Extract the (x, y) coordinate from the center of the cell holding the provided text.  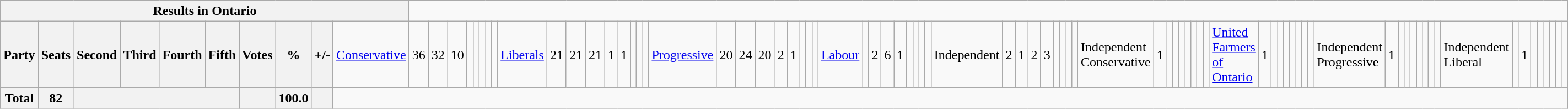
Conservative (371, 54)
32 (438, 54)
+/- (322, 54)
Third (140, 54)
Independent Progressive (1350, 54)
Votes (257, 54)
Progressive (682, 54)
Liberals (522, 54)
100.0 (293, 98)
82 (56, 98)
% (293, 54)
Independent (967, 54)
3 (1047, 54)
6 (887, 54)
24 (745, 54)
Second (97, 54)
Independent Liberal (1477, 54)
Fourth (182, 54)
Total (19, 98)
United Farmers of Ontario (1234, 54)
Seats (56, 54)
Results in Ontario (205, 11)
Party (19, 54)
36 (419, 54)
Fifth (222, 54)
Labour (840, 54)
Independent Conservative (1116, 54)
10 (457, 54)
